Capture the cell that displays the provided text and extract its (x, y) central coordinate. 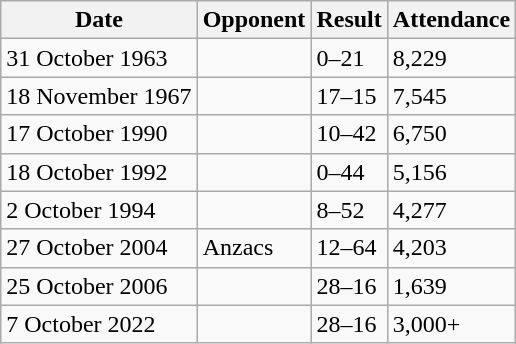
5,156 (451, 172)
4,203 (451, 248)
3,000+ (451, 324)
17 October 1990 (99, 134)
8,229 (451, 58)
17–15 (349, 96)
10–42 (349, 134)
27 October 2004 (99, 248)
18 November 1967 (99, 96)
18 October 1992 (99, 172)
0–44 (349, 172)
31 October 1963 (99, 58)
Result (349, 20)
0–21 (349, 58)
4,277 (451, 210)
12–64 (349, 248)
7,545 (451, 96)
25 October 2006 (99, 286)
Anzacs (254, 248)
8–52 (349, 210)
6,750 (451, 134)
7 October 2022 (99, 324)
1,639 (451, 286)
Date (99, 20)
Opponent (254, 20)
2 October 1994 (99, 210)
Attendance (451, 20)
